Capture the cell that displays the provided text and extract its (X, Y) central coordinate. 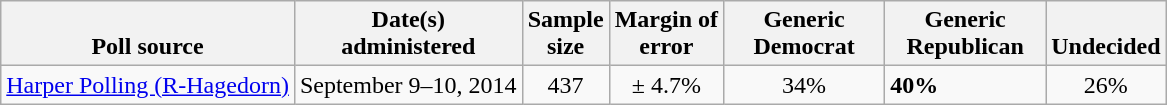
Harper Polling (R-Hagedorn) (148, 85)
34% (804, 85)
GenericRepublican (966, 34)
Date(s)administered (408, 34)
September 9–10, 2014 (408, 85)
Samplesize (566, 34)
40% (966, 85)
26% (1106, 85)
Undecided (1106, 34)
Margin oferror (666, 34)
Poll source (148, 34)
GenericDemocrat (804, 34)
437 (566, 85)
± 4.7% (666, 85)
